Determine the [X, Y] coordinate at the center of the cell enclosing the given text.  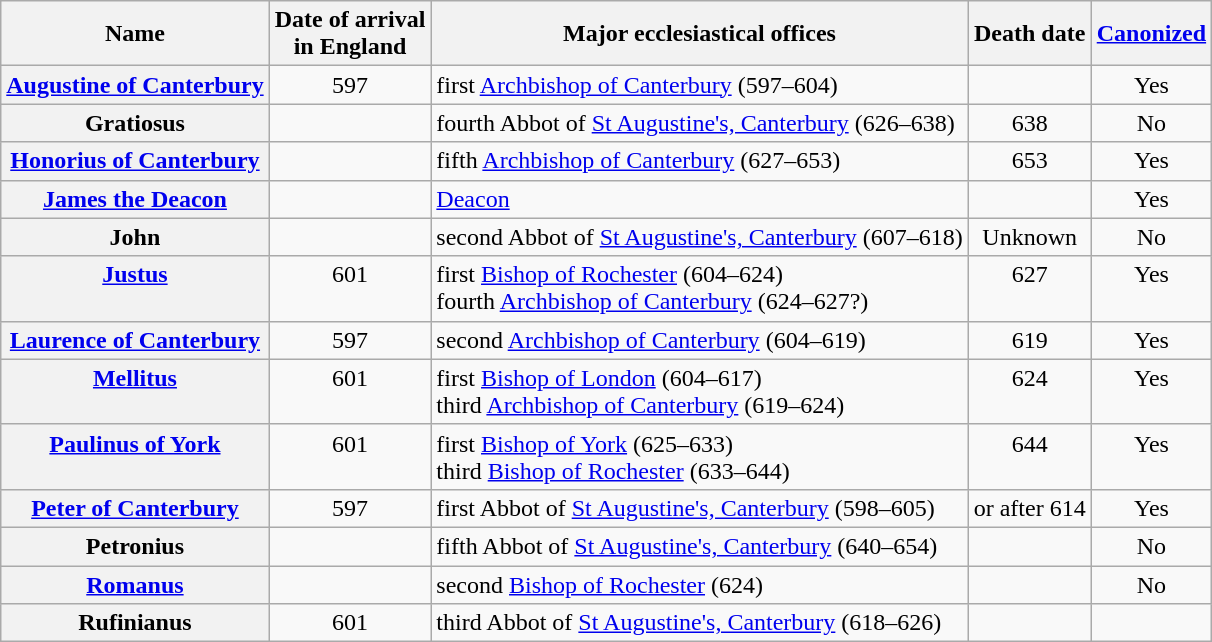
Petronius [135, 546]
second Abbot of St Augustine's, Canterbury (607–618) [700, 237]
Laurence of Canterbury [135, 340]
Gratiosus [135, 123]
624 [1030, 392]
third Abbot of St Augustine's, Canterbury (618–626) [700, 623]
653 [1030, 161]
Death date [1030, 34]
638 [1030, 123]
Date of arrival in England [350, 34]
Romanus [135, 585]
644 [1030, 456]
627 [1030, 288]
or after 614 [1030, 508]
fifth Archbishop of Canterbury (627–653) [700, 161]
fourth Abbot of St Augustine's, Canterbury (626–638) [700, 123]
619 [1030, 340]
Major ecclesiastical offices [700, 34]
second Archbishop of Canterbury (604–619) [700, 340]
second Bishop of Rochester (624) [700, 585]
Name [135, 34]
Augustine of Canterbury [135, 85]
first Archbishop of Canterbury (597–604) [700, 85]
Rufinianus [135, 623]
John [135, 237]
James the Deacon [135, 199]
first Abbot of St Augustine's, Canterbury (598–605) [700, 508]
Deacon [700, 199]
Unknown [1030, 237]
Mellitus [135, 392]
Peter of Canterbury [135, 508]
first Bishop of York (625–633)third Bishop of Rochester (633–644) [700, 456]
first Bishop of London (604–617)third Archbishop of Canterbury (619–624) [700, 392]
Paulinus of York [135, 456]
Honorius of Canterbury [135, 161]
Justus [135, 288]
Canonized [1151, 34]
fifth Abbot of St Augustine's, Canterbury (640–654) [700, 546]
first Bishop of Rochester (604–624)fourth Archbishop of Canterbury (624–627?) [700, 288]
